Output the [x, y] coordinate of the center of the cell containing the given text.  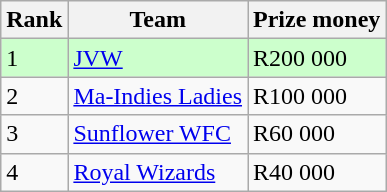
R60 000 [317, 134]
2 [34, 96]
1 [34, 58]
Prize money [317, 20]
JVW [158, 58]
R40 000 [317, 172]
3 [34, 134]
Ma-Indies Ladies [158, 96]
Royal Wizards [158, 172]
R100 000 [317, 96]
4 [34, 172]
Sunflower WFC [158, 134]
Team [158, 20]
Rank [34, 20]
R200 000 [317, 58]
